Locate the cell with the specified text and output its [X, Y] center coordinate. 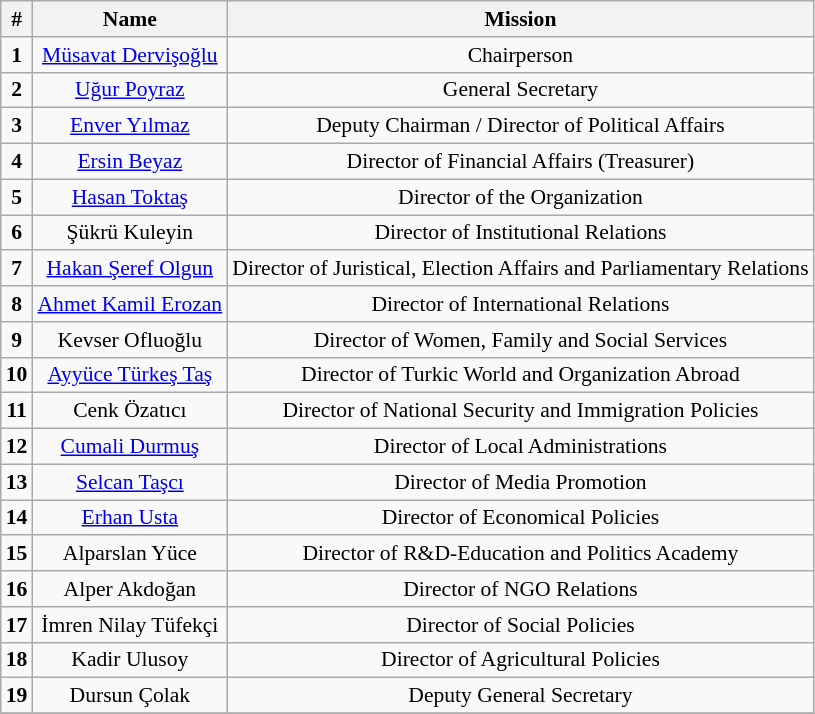
4 [17, 162]
General Secretary [520, 90]
Erhan Usta [130, 518]
Director of International Relations [520, 304]
1 [17, 55]
# [17, 19]
18 [17, 660]
Kadir Ulusoy [130, 660]
Dursun Çolak [130, 696]
Director of Financial Affairs (Treasurer) [520, 162]
Kevser Ofluoğlu [130, 340]
10 [17, 375]
Director of Social Policies [520, 625]
Hasan Toktaş [130, 197]
Director of the Organization [520, 197]
Uğur Poyraz [130, 90]
8 [17, 304]
5 [17, 197]
Enver Yılmaz [130, 126]
Mission [520, 19]
7 [17, 269]
3 [17, 126]
2 [17, 90]
16 [17, 589]
13 [17, 482]
Alparslan Yüce [130, 554]
Name [130, 19]
9 [17, 340]
Director of Economical Policies [520, 518]
19 [17, 696]
15 [17, 554]
Şükrü Kuleyin [130, 233]
6 [17, 233]
Ersin Beyaz [130, 162]
Deputy Chairman / Director of Political Affairs [520, 126]
17 [17, 625]
Deputy General Secretary [520, 696]
Director of National Security and Immigration Policies [520, 411]
Director of Juristical, Election Affairs and Parliamentary Relations [520, 269]
Chairperson [520, 55]
Cumali Durmuş [130, 447]
Hakan Şeref Olgun [130, 269]
Director of Media Promotion [520, 482]
Director of NGO Relations [520, 589]
Director of R&D-Education and Politics Academy [520, 554]
Ayyüce Türkeş Taş [130, 375]
Director of Institutional Relations [520, 233]
Alper Akdoğan [130, 589]
Director of Agricultural Policies [520, 660]
Director of Women, Family and Social Services [520, 340]
12 [17, 447]
Director of Local Administrations [520, 447]
14 [17, 518]
Selcan Taşcı [130, 482]
İmren Nilay Tüfekçi [130, 625]
Müsavat Dervişoğlu [130, 55]
11 [17, 411]
Ahmet Kamil Erozan [130, 304]
Director of Turkic World and Organization Abroad [520, 375]
Cenk Özatıcı [130, 411]
